Detect which cell encompasses the target text, then output its (X, Y) center coordinate. 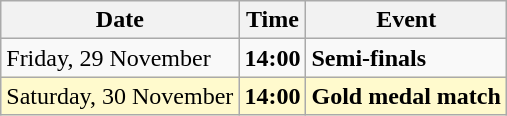
Event (406, 20)
Semi-finals (406, 58)
Friday, 29 November (120, 58)
Date (120, 20)
Saturday, 30 November (120, 96)
Time (272, 20)
Gold medal match (406, 96)
